Output the [x, y] coordinate of the center of the cell containing the given text.  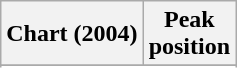
Peakposition [189, 34]
Chart (2004) [72, 34]
